Locate the cell with the specified text and output its (X, Y) center coordinate. 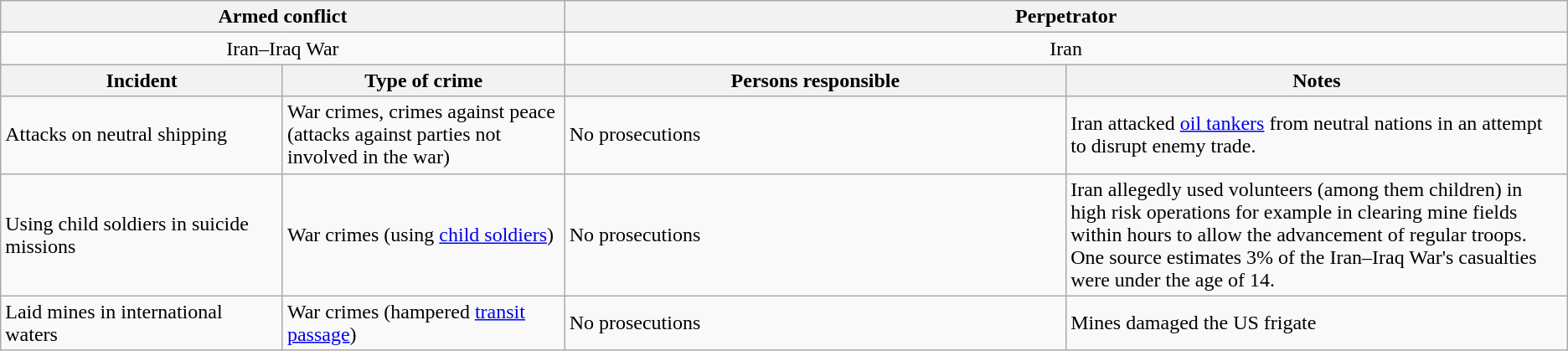
War crimes (using child soldiers) (424, 235)
Attacks on neutral shipping (142, 135)
Iran attacked oil tankers from neutral nations in an attempt to disrupt enemy trade. (1317, 135)
Laid mines in international waters (142, 323)
Using child soldiers in suicide missions (142, 235)
Notes (1317, 80)
Persons responsible (816, 80)
Perpetrator (1065, 17)
War crimes (hampered transit passage) (424, 323)
War crimes, crimes against peace (attacks against parties not involved in the war) (424, 135)
Armed conflict (283, 17)
Iran (1065, 49)
Type of crime (424, 80)
Incident (142, 80)
Mines damaged the US frigate (1317, 323)
Iran–Iraq War (283, 49)
